Locate the cell with the specified text and output its [X, Y] center coordinate. 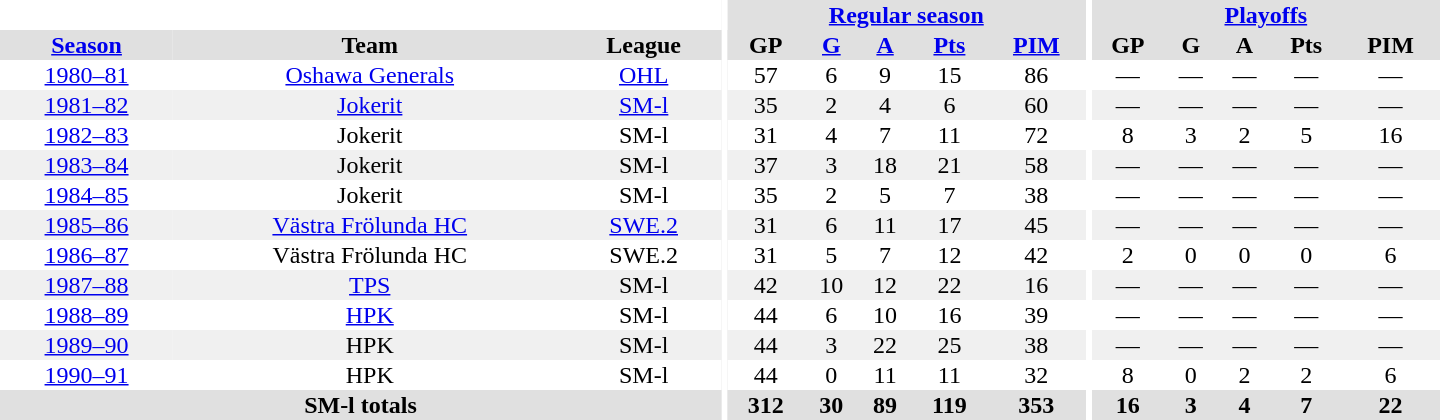
Team [370, 45]
1988–89 [86, 315]
37 [766, 165]
57 [766, 75]
119 [950, 405]
SM-l totals [360, 405]
1990–91 [86, 375]
TPS [370, 285]
1986–87 [86, 255]
312 [766, 405]
1981–82 [86, 105]
1985–86 [86, 225]
Regular season [906, 15]
72 [1036, 135]
39 [1036, 315]
Season [86, 45]
17 [950, 225]
25 [950, 345]
Oshawa Generals [370, 75]
45 [1036, 225]
353 [1036, 405]
30 [831, 405]
60 [1036, 105]
League [644, 45]
Playoffs [1266, 15]
89 [885, 405]
1989–90 [86, 345]
15 [950, 75]
1982–83 [86, 135]
1984–85 [86, 195]
9 [885, 75]
18 [885, 165]
1983–84 [86, 165]
21 [950, 165]
58 [1036, 165]
1987–88 [86, 285]
1980–81 [86, 75]
86 [1036, 75]
OHL [644, 75]
32 [1036, 375]
